Determine the (x, y) coordinate at the center of the cell enclosing the given text.  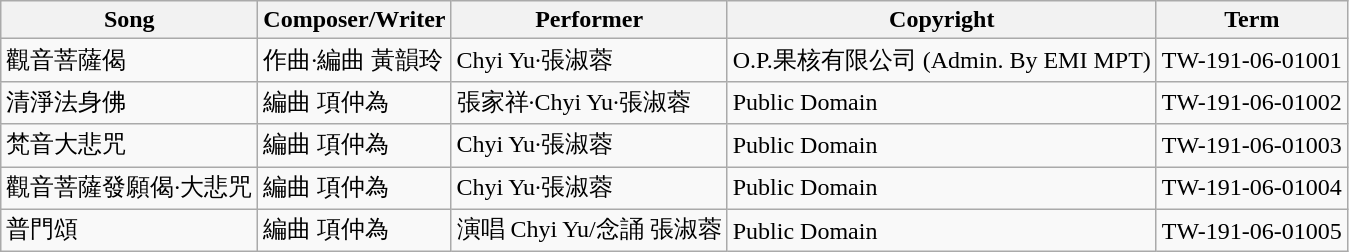
普門頌 (130, 230)
清淨法身佛 (130, 102)
TW-191-06-01005 (1252, 230)
Song (130, 20)
觀音菩薩發願偈·大悲咒 (130, 188)
TW-191-06-01001 (1252, 60)
觀音菩薩偈 (130, 60)
作曲·編曲 黃韻玲 (354, 60)
O.P.果核有限公司 (Admin. By EMI MPT) (942, 60)
Performer (589, 20)
演唱 Chyi Yu/念誦 張淑蓉 (589, 230)
TW-191-06-01004 (1252, 188)
Composer/Writer (354, 20)
Term (1252, 20)
TW-191-06-01003 (1252, 146)
張家祥·Chyi Yu·張淑蓉 (589, 102)
梵音大悲咒 (130, 146)
TW-191-06-01002 (1252, 102)
Copyright (942, 20)
